Return [X, Y] of the center of cell containing provided text 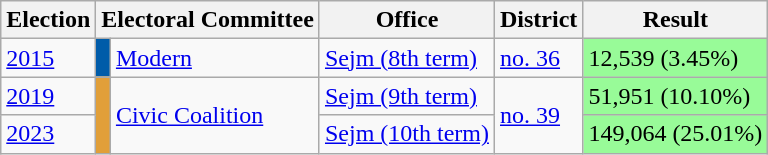
no. 36 [538, 58]
Sejm (9th term) [406, 96]
51,951 (10.10%) [676, 96]
Result [676, 20]
2015 [48, 58]
Election [48, 20]
Modern [214, 58]
2023 [48, 134]
Office [406, 20]
Electoral Committee [208, 20]
Sejm (10th term) [406, 134]
no. 39 [538, 115]
Civic Coalition [214, 115]
12,539 (3.45%) [676, 58]
District [538, 20]
Sejm (8th term) [406, 58]
149,064 (25.01%) [676, 134]
2019 [48, 96]
